Scan for the cell matching the given text and deliver its (X, Y) coordinate at center. 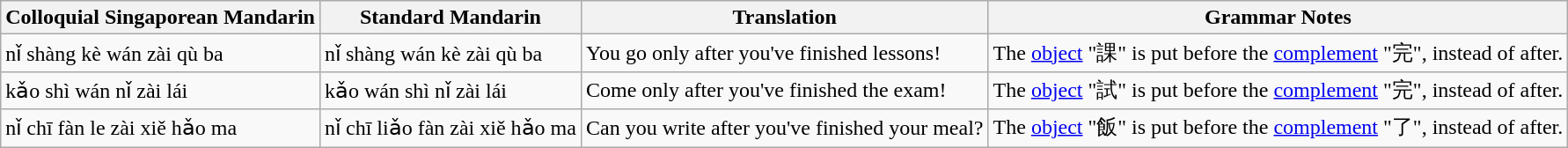
Come only after you've finished the exam! (785, 90)
The object "試" is put before the complement "完", instead of after. (1278, 90)
Grammar Notes (1278, 18)
kǎo wán shì nǐ zài lái (451, 90)
nǐ shàng kè wán zài qù ba (160, 53)
Colloquial Singaporean Mandarin (160, 18)
Can you write after you've finished your meal? (785, 129)
Translation (785, 18)
The object "課" is put before the complement "完", instead of after. (1278, 53)
nǐ chī fàn le zài xiě hǎo ma (160, 129)
kǎo shì wán nǐ zài lái (160, 90)
nǐ chī liǎo fàn zài xiě hǎo ma (451, 129)
The object "飯" is put before the complement "了", instead of after. (1278, 129)
nǐ shàng wán kè zài qù ba (451, 53)
You go only after you've finished lessons! (785, 53)
Standard Mandarin (451, 18)
